Return (X, Y) of the center of cell containing provided text 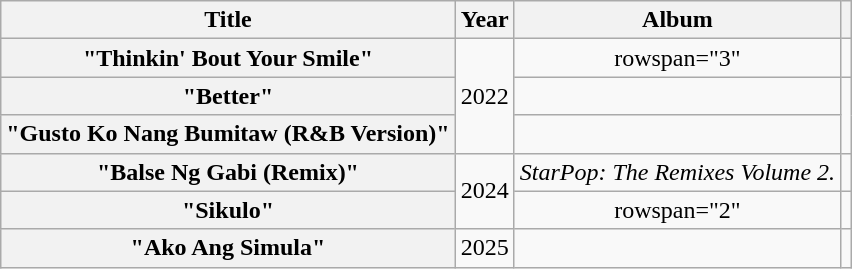
Year (484, 20)
2024 (484, 191)
"Better" (228, 96)
"Gusto Ko Nang Bumitaw (R&B Version)" (228, 134)
2022 (484, 96)
"Ako Ang Simula" (228, 248)
2025 (484, 248)
rowspan="3" (677, 58)
rowspan="2" (677, 210)
"Sikulo" (228, 210)
"Balse Ng Gabi (Remix)" (228, 172)
"Thinkin' Bout Your Smile" (228, 58)
Album (677, 20)
Title (228, 20)
StarPop: The Remixes Volume 2. (677, 172)
